Scan for the cell matching the given text and deliver its (X, Y) coordinate at center. 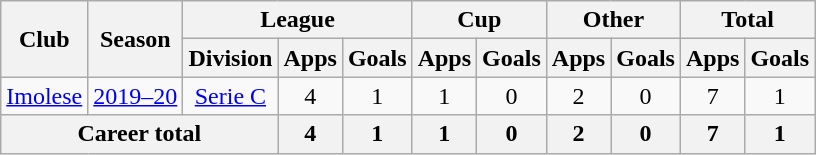
2019–20 (136, 96)
Club (44, 39)
Cup (479, 20)
Imolese (44, 96)
Season (136, 39)
League (298, 20)
Other (613, 20)
Serie C (230, 96)
Career total (140, 134)
Total (747, 20)
Division (230, 58)
